For the text-containing cell, return its midpoint in [X, Y] coordinate format. 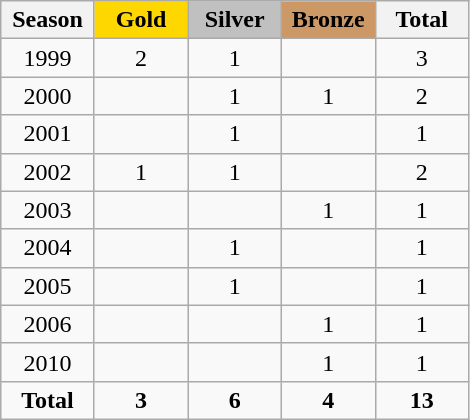
2002 [48, 172]
Silver [235, 20]
Season [48, 20]
2005 [48, 286]
2006 [48, 324]
4 [328, 400]
2004 [48, 248]
2003 [48, 210]
Bronze [328, 20]
13 [422, 400]
2010 [48, 362]
2000 [48, 96]
1999 [48, 58]
6 [235, 400]
Gold [141, 20]
2001 [48, 134]
